Capture the cell that displays the provided text and extract its (X, Y) central coordinate. 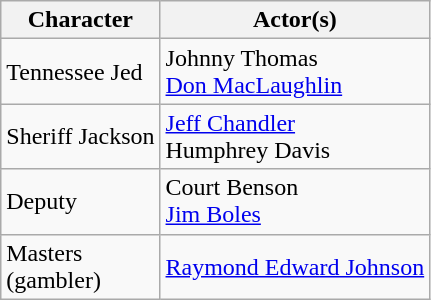
Sheriff Jackson (80, 136)
Masters(gambler) (80, 266)
Jeff ChandlerHumphrey Davis (295, 136)
Tennessee Jed (80, 72)
Actor(s) (295, 20)
Character (80, 20)
Court BensonJim Boles (295, 202)
Deputy (80, 202)
Raymond Edward Johnson (295, 266)
Johnny ThomasDon MacLaughlin (295, 72)
